Extract the (x, y) coordinate from the center of the cell holding the provided text.  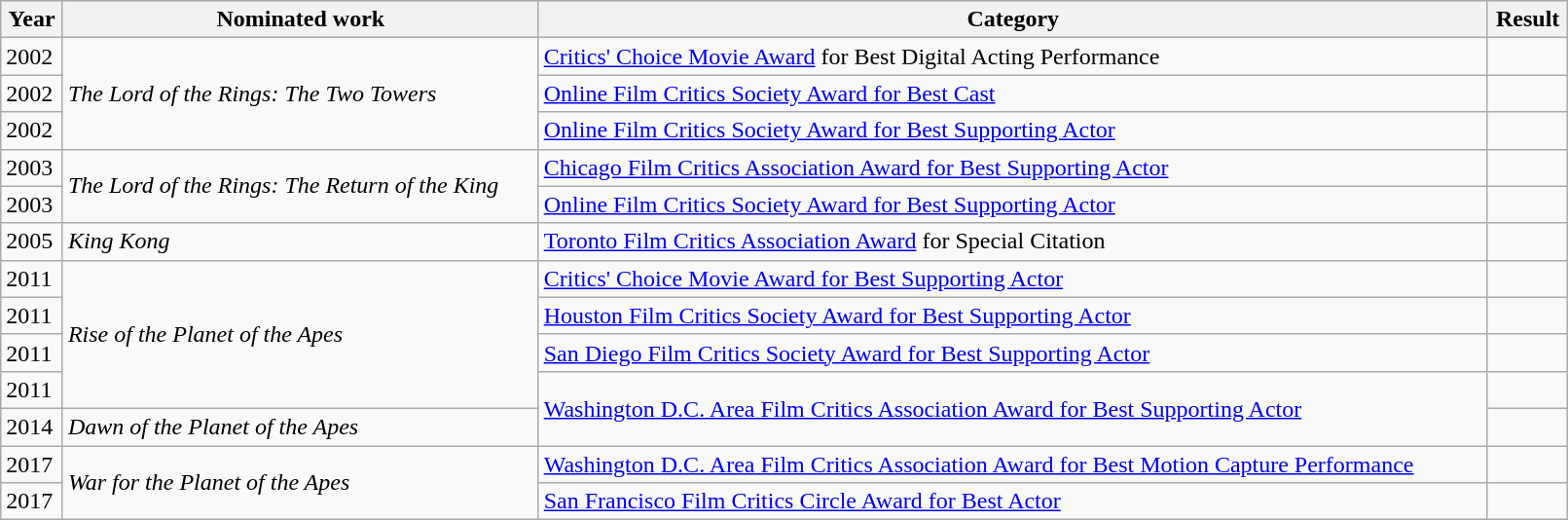
The Lord of the Rings: The Return of the King (300, 186)
Critics' Choice Movie Award for Best Digital Acting Performance (1012, 56)
Result (1527, 19)
Critics' Choice Movie Award for Best Supporting Actor (1012, 279)
War for the Planet of the Apes (300, 483)
King Kong (300, 241)
Category (1012, 19)
Nominated work (300, 19)
Toronto Film Critics Association Award for Special Citation (1012, 241)
Online Film Critics Society Award for Best Cast (1012, 93)
Houston Film Critics Society Award for Best Supporting Actor (1012, 316)
Chicago Film Critics Association Award for Best Supporting Actor (1012, 167)
San Diego Film Critics Society Award for Best Supporting Actor (1012, 353)
The Lord of the Rings: The Two Towers (300, 93)
Year (32, 19)
Washington D.C. Area Film Critics Association Award for Best Supporting Actor (1012, 408)
Rise of the Planet of the Apes (300, 334)
2014 (32, 427)
Washington D.C. Area Film Critics Association Award for Best Motion Capture Performance (1012, 464)
Dawn of the Planet of the Apes (300, 427)
San Francisco Film Critics Circle Award for Best Actor (1012, 501)
2005 (32, 241)
